Search for the cell housing the specified text and yield its (X, Y) center coordinate. 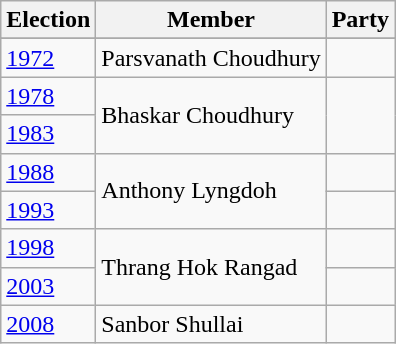
Parsvanath Choudhury (211, 58)
Anthony Lyngdoh (211, 191)
Member (211, 20)
Thrang Hok Rangad (211, 267)
Sanbor Shullai (211, 324)
2008 (48, 324)
1998 (48, 248)
Election (48, 20)
1972 (48, 58)
2003 (48, 286)
1983 (48, 134)
Bhaskar Choudhury (211, 115)
1988 (48, 172)
1978 (48, 96)
Party (360, 20)
1993 (48, 210)
